Return the [X, Y] coordinate for the center point of the cell that contains the specified text.  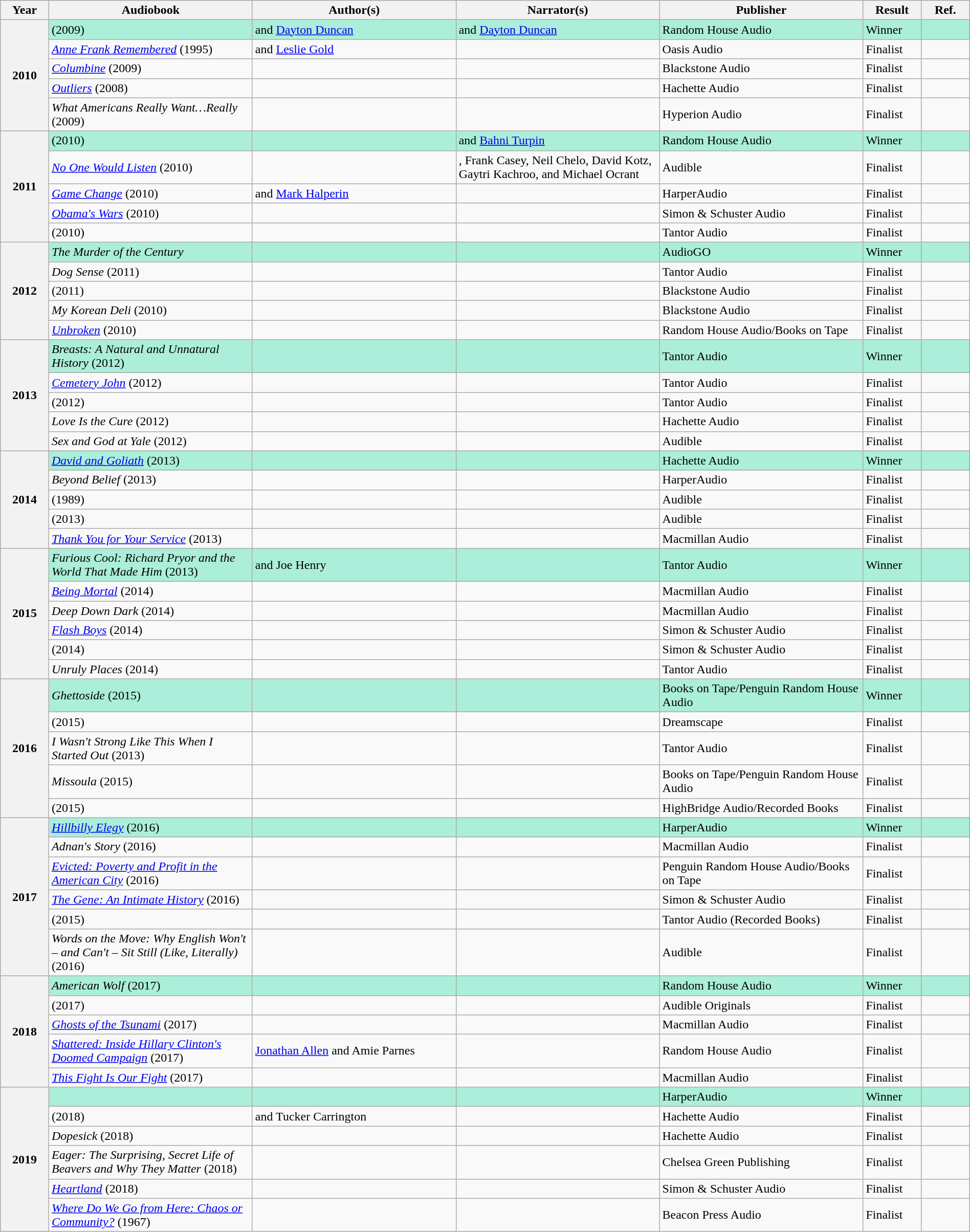
and Joe Henry [354, 565]
Beyond Belief (2013) [150, 480]
Outliers (2008) [150, 88]
2010 [25, 76]
2013 [25, 395]
Ghettoside (2015) [150, 696]
2011 [25, 186]
Beacon Press Audio [761, 1215]
This Fight Is Our Fight (2017) [150, 1077]
2019 [25, 1159]
Oasis Audio [761, 49]
2017 [25, 896]
Ghosts of the Tsunami (2017) [150, 1025]
and Tucker Carrington [354, 1116]
Cemetery John (2012) [150, 383]
Audiobook [150, 10]
Result [892, 10]
My Korean Deli (2010) [150, 311]
Adnan's Story (2016) [150, 847]
Hyperion Audio [761, 115]
and Leslie Gold [354, 49]
Unruly Places (2014) [150, 669]
Chelsea Green Publishing [761, 1162]
(2012) [150, 402]
Unbroken (2010) [150, 330]
, Frank Casey, Neil Chelo, David Kotz, Gaytri Kachroo, and Michael Ocrant [558, 167]
AudioGO [761, 252]
No One Would Listen (2010) [150, 167]
Deep Down Dark (2014) [150, 610]
Dopesick (2018) [150, 1136]
Dog Sense (2011) [150, 272]
2012 [25, 291]
Audible Originals [761, 1005]
Where Do We Go from Here: Chaos or Community? (1967) [150, 1215]
Obama's Wars (2010) [150, 213]
2015 [25, 613]
Ref. [945, 10]
(1989) [150, 499]
American Wolf (2017) [150, 985]
Author(s) [354, 10]
Year [25, 10]
(2014) [150, 650]
Eager: The Surprising, Secret Life of Beavers and Why They Matter (2018) [150, 1162]
Being Mortal (2014) [150, 591]
2018 [25, 1031]
I Wasn't Strong Like This When I Started Out (2013) [150, 748]
Columbine (2009) [150, 69]
Shattered: Inside Hillary Clinton's Doomed Campaign (2017) [150, 1051]
Game Change (2010) [150, 193]
and Mark Halperin [354, 193]
2016 [25, 748]
Dreamscape [761, 722]
(2018) [150, 1116]
Thank You for Your Service (2013) [150, 538]
Tantor Audio (Recorded Books) [761, 919]
(2017) [150, 1005]
Evicted: Poverty and Profit in the American City (2016) [150, 873]
Hillbilly Elegy (2016) [150, 827]
Furious Cool: Richard Pryor and the World That Made Him (2013) [150, 565]
and Bahni Turpin [558, 141]
Breasts: A Natural and Unnatural History (2012) [150, 356]
Publisher [761, 10]
(2009) [150, 30]
Jonathan Allen and Amie Parnes [354, 1051]
Words on the Move: Why English Won't – and Can't – Sit Still (Like, Literally) (2016) [150, 952]
Missoula (2015) [150, 782]
2014 [25, 499]
Sex and God at Yale (2012) [150, 441]
The Gene: An Intimate History (2016) [150, 899]
David and Goliath (2013) [150, 460]
HighBridge Audio/Recorded Books [761, 808]
Anne Frank Remembered (1995) [150, 49]
Heartland (2018) [150, 1189]
Penguin Random House Audio/Books on Tape [761, 873]
Flash Boys (2014) [150, 630]
Narrator(s) [558, 10]
What Americans Really Want…Really (2009) [150, 115]
Love Is the Cure (2012) [150, 422]
The Murder of the Century [150, 252]
Random House Audio/Books on Tape [761, 330]
(2013) [150, 519]
(2011) [150, 291]
